Return (X, Y) of the center of cell containing provided text 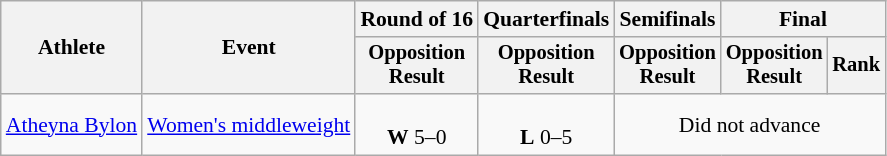
Women's middleweight (248, 124)
Did not advance (750, 124)
L 0–5 (546, 124)
W 5–0 (416, 124)
Event (248, 48)
Atheyna Bylon (72, 124)
Final (803, 19)
Semifinals (668, 19)
Quarterfinals (546, 19)
Round of 16 (416, 19)
Athlete (72, 48)
Rank (856, 66)
